Return the (x, y) coordinate for the center point of the cell that contains the specified text.  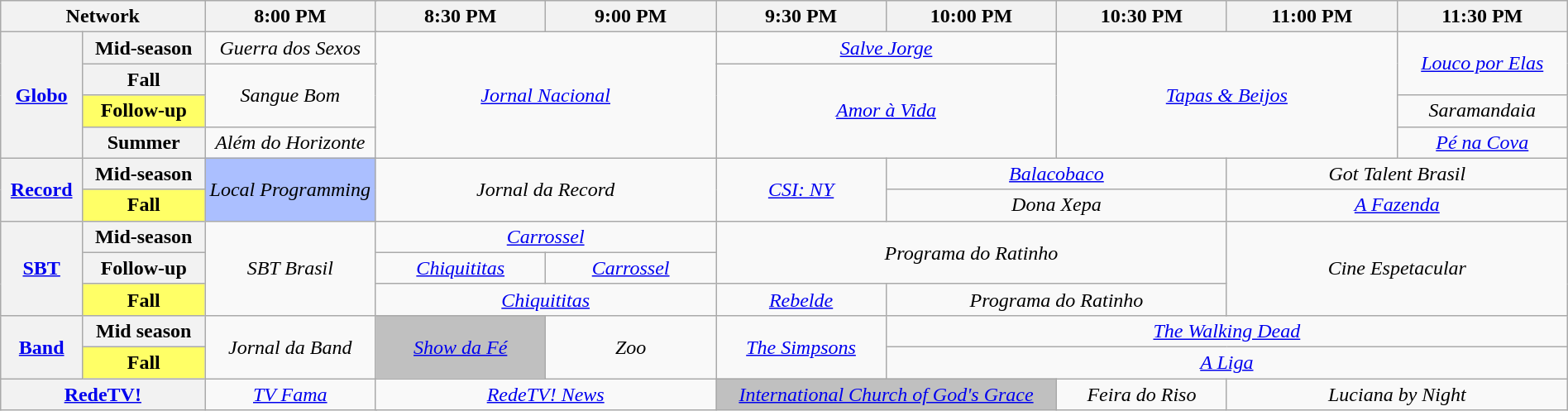
Luciana by Night (1397, 394)
Dona Xepa (1057, 205)
Pé na Cova (1482, 142)
The Simpsons (801, 346)
Rebelde (801, 299)
Local Programming (290, 189)
SBT Brasil (290, 268)
Summer (144, 142)
9:00 PM (631, 17)
Salve Jorge (887, 48)
Balacobaco (1057, 174)
A Liga (1227, 362)
10:30 PM (1141, 17)
8:00 PM (290, 17)
Cine Espetacular (1397, 268)
Guerra dos Sexos (290, 48)
Zoo (631, 346)
Mid season (144, 331)
Saramandaia (1482, 111)
RedeTV! News (546, 394)
Jornal da Band (290, 346)
10:00 PM (972, 17)
Show da Fé (461, 346)
Record (41, 189)
8:30 PM (461, 17)
RedeTV! (103, 394)
Amor à Vida (887, 111)
Sangue Bom (290, 95)
Network (103, 17)
International Church of God's Grace (887, 394)
Além do Horizonte (290, 142)
Jornal Nacional (546, 95)
Tapas & Beijos (1226, 95)
A Fazenda (1397, 205)
Feira do Riso (1141, 394)
Got Talent Brasil (1397, 174)
9:30 PM (801, 17)
The Walking Dead (1227, 331)
11:00 PM (1312, 17)
TV Fama (290, 394)
Louco por Elas (1482, 64)
CSI: NY (801, 189)
Globo (41, 95)
Jornal da Record (546, 189)
Band (41, 346)
SBT (41, 268)
11:30 PM (1482, 17)
